For the text-containing cell, return its midpoint in (X, Y) coordinate format. 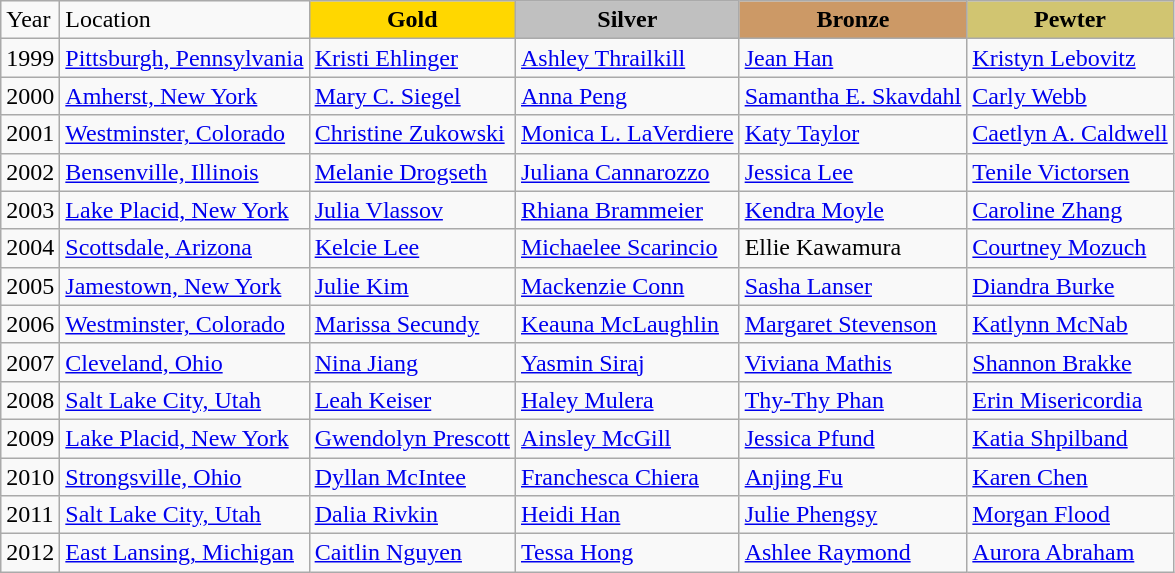
Bensenville, Illinois (184, 172)
Ellie Kawamura (853, 248)
Pittsburgh, Pennsylvania (184, 58)
Thy-Thy Phan (853, 400)
Bronze (853, 20)
2009 (30, 438)
Samantha E. Skavdahl (853, 96)
Jean Han (853, 58)
2011 (30, 515)
Haley Mulera (627, 400)
Tenile Victorsen (1070, 172)
Mary C. Siegel (412, 96)
Julia Vlassov (412, 210)
Katlynn McNab (1070, 324)
Christine Zukowski (412, 134)
2007 (30, 362)
2006 (30, 324)
Julie Phengsy (853, 515)
2008 (30, 400)
Katia Shpilband (1070, 438)
Carly Webb (1070, 96)
Leah Keiser (412, 400)
Anna Peng (627, 96)
Courtney Mozuch (1070, 248)
Jessica Lee (853, 172)
Marissa Secundy (412, 324)
Anjing Fu (853, 477)
Caroline Zhang (1070, 210)
Jessica Pfund (853, 438)
Rhiana Brammeier (627, 210)
Julie Kim (412, 286)
2004 (30, 248)
2005 (30, 286)
2012 (30, 553)
Heidi Han (627, 515)
Juliana Cannarozzo (627, 172)
Ainsley McGill (627, 438)
Yasmin Siraj (627, 362)
2002 (30, 172)
Tessa Hong (627, 553)
Shannon Brakke (1070, 362)
Location (184, 20)
Year (30, 20)
Sasha Lanser (853, 286)
Gold (412, 20)
Strongsville, Ohio (184, 477)
Nina Jiang (412, 362)
1999 (30, 58)
Keauna McLaughlin (627, 324)
Michaelee Scarincio (627, 248)
Ashlee Raymond (853, 553)
Amherst, New York (184, 96)
Diandra Burke (1070, 286)
Dyllan McIntee (412, 477)
Karen Chen (1070, 477)
Jamestown, New York (184, 286)
Pewter (1070, 20)
Gwendolyn Prescott (412, 438)
Morgan Flood (1070, 515)
Kelcie Lee (412, 248)
Dalia Rivkin (412, 515)
Kendra Moyle (853, 210)
Mackenzie Conn (627, 286)
2010 (30, 477)
Cleveland, Ohio (184, 362)
Caitlin Nguyen (412, 553)
2001 (30, 134)
2000 (30, 96)
2003 (30, 210)
Katy Taylor (853, 134)
Melanie Drogseth (412, 172)
Franchesca Chiera (627, 477)
Aurora Abraham (1070, 553)
Margaret Stevenson (853, 324)
Kristi Ehlinger (412, 58)
Viviana Mathis (853, 362)
Caetlyn A. Caldwell (1070, 134)
East Lansing, Michigan (184, 553)
Erin Misericordia (1070, 400)
Silver (627, 20)
Monica L. LaVerdiere (627, 134)
Scottsdale, Arizona (184, 248)
Kristyn Lebovitz (1070, 58)
Ashley Thrailkill (627, 58)
